Scan for the cell matching the given text and deliver its [X, Y] coordinate at center. 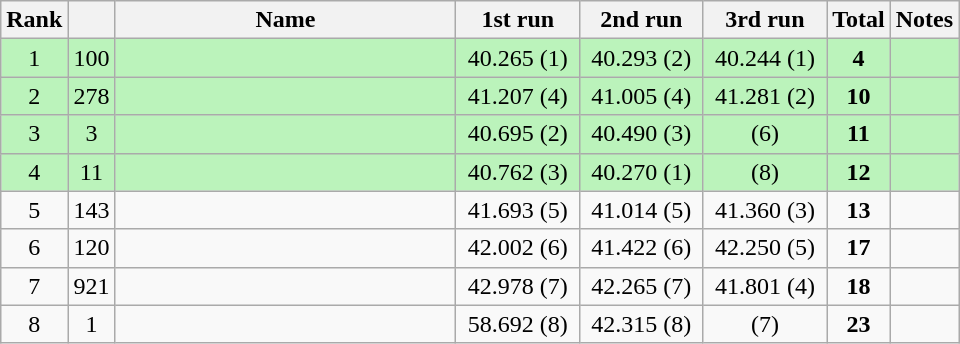
12 [859, 172]
41.422 (6) [642, 248]
6 [34, 248]
(8) [765, 172]
2nd run [642, 20]
Name [286, 20]
40.244 (1) [765, 58]
3rd run [765, 20]
23 [859, 324]
18 [859, 286]
40.695 (2) [518, 134]
8 [34, 324]
143 [92, 210]
41.360 (3) [765, 210]
100 [92, 58]
41.801 (4) [765, 286]
(7) [765, 324]
40.265 (1) [518, 58]
40.270 (1) [642, 172]
7 [34, 286]
921 [92, 286]
13 [859, 210]
Total [859, 20]
58.692 (8) [518, 324]
42.265 (7) [642, 286]
120 [92, 248]
2 [34, 96]
42.250 (5) [765, 248]
(6) [765, 134]
Rank [34, 20]
41.207 (4) [518, 96]
1st run [518, 20]
5 [34, 210]
42.315 (8) [642, 324]
42.002 (6) [518, 248]
42.978 (7) [518, 286]
40.293 (2) [642, 58]
41.014 (5) [642, 210]
41.005 (4) [642, 96]
10 [859, 96]
278 [92, 96]
41.693 (5) [518, 210]
40.762 (3) [518, 172]
17 [859, 248]
41.281 (2) [765, 96]
40.490 (3) [642, 134]
Notes [924, 20]
